Determine the [X, Y] coordinate at the center of the cell enclosing the given text.  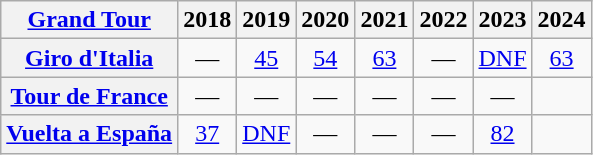
Grand Tour [90, 20]
2022 [444, 20]
2021 [384, 20]
Giro d'Italia [90, 58]
2019 [266, 20]
2020 [326, 20]
82 [502, 134]
2018 [208, 20]
45 [266, 58]
2024 [562, 20]
Tour de France [90, 96]
37 [208, 134]
54 [326, 58]
2023 [502, 20]
Vuelta a España [90, 134]
